Determine the (x, y) coordinate at the center of the cell enclosing the given text.  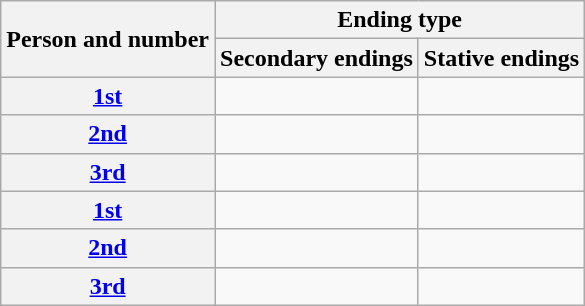
Ending type (399, 20)
Person and number (108, 39)
Secondary endings (316, 58)
Stative endings (501, 58)
